Return (X, Y) of the center of cell containing provided text 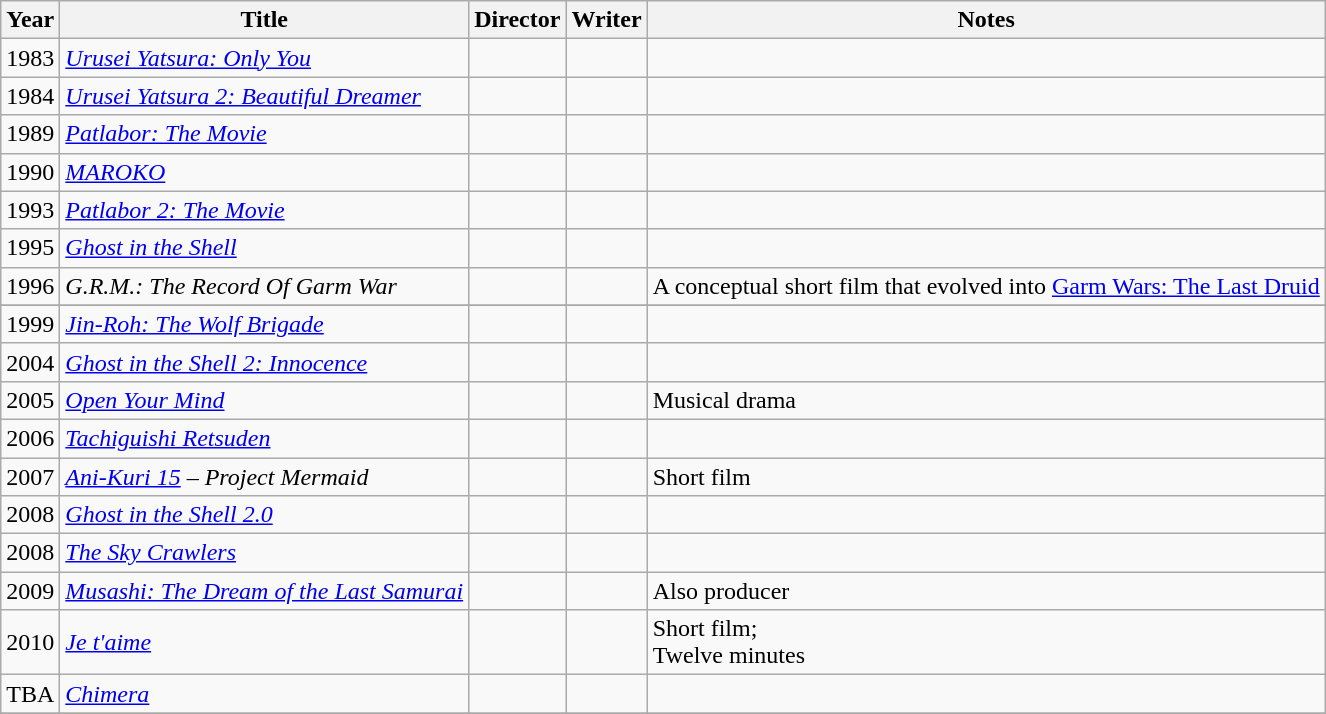
Notes (986, 20)
Je t'aime (264, 642)
Urusei Yatsura: Only You (264, 58)
2009 (30, 591)
A conceptual short film that evolved into Garm Wars: The Last Druid (986, 286)
TBA (30, 694)
Ani-Kuri 15 – Project Mermaid (264, 477)
MAROKO (264, 172)
Musical drama (986, 400)
G.R.M.: The Record Of Garm War (264, 286)
Ghost in the Shell 2: Innocence (264, 362)
Urusei Yatsura 2: Beautiful Dreamer (264, 96)
Musashi: The Dream of the Last Samurai (264, 591)
Ghost in the Shell 2.0 (264, 515)
2010 (30, 642)
1989 (30, 134)
2006 (30, 438)
Chimera (264, 694)
Year (30, 20)
Open Your Mind (264, 400)
Short film;Twelve minutes (986, 642)
2004 (30, 362)
1984 (30, 96)
Patlabor 2: The Movie (264, 210)
1999 (30, 324)
1995 (30, 248)
Ghost in the Shell (264, 248)
Short film (986, 477)
Tachiguishi Retsuden (264, 438)
1993 (30, 210)
2005 (30, 400)
Also producer (986, 591)
1983 (30, 58)
Director (518, 20)
The Sky Crawlers (264, 553)
1990 (30, 172)
Title (264, 20)
2007 (30, 477)
1996 (30, 286)
Jin-Roh: The Wolf Brigade (264, 324)
Writer (606, 20)
Patlabor: The Movie (264, 134)
